Locate the cell with the specified text and output its [X, Y] center coordinate. 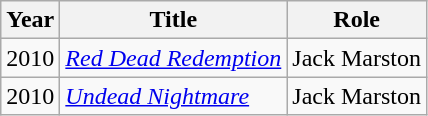
Undead Nightmare [174, 96]
Red Dead Redemption [174, 58]
Year [30, 20]
Title [174, 20]
Role [357, 20]
